Identify which cell holds the provided text, then report its [X, Y] central coordinate. 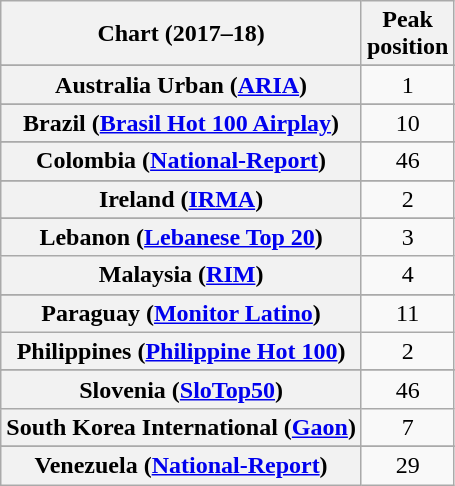
10 [407, 123]
Venezuela (National-Report) [182, 465]
4 [407, 275]
Philippines (Philippine Hot 100) [182, 351]
Paraguay (Monitor Latino) [182, 313]
3 [407, 237]
Slovenia (SloTop50) [182, 389]
Brazil (Brasil Hot 100 Airplay) [182, 123]
Colombia (National-Report) [182, 161]
7 [407, 427]
South Korea International (Gaon) [182, 427]
29 [407, 465]
Australia Urban (ARIA) [182, 85]
11 [407, 313]
1 [407, 85]
Malaysia (RIM) [182, 275]
Chart (2017–18) [182, 34]
Ireland (IRMA) [182, 199]
Peakposition [407, 34]
Lebanon (Lebanese Top 20) [182, 237]
